Find where the given text appears and provide that cell's center as (x, y) coordinate. 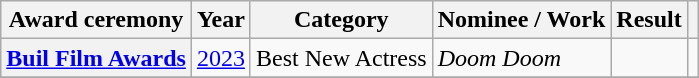
2023 (220, 58)
Result (649, 20)
Best New Actress (341, 58)
Buil Film Awards (96, 58)
Doom Doom (522, 58)
Award ceremony (96, 20)
Nominee / Work (522, 20)
Year (220, 20)
Category (341, 20)
